Determine the (X, Y) coordinate at the center of the cell enclosing the given text.  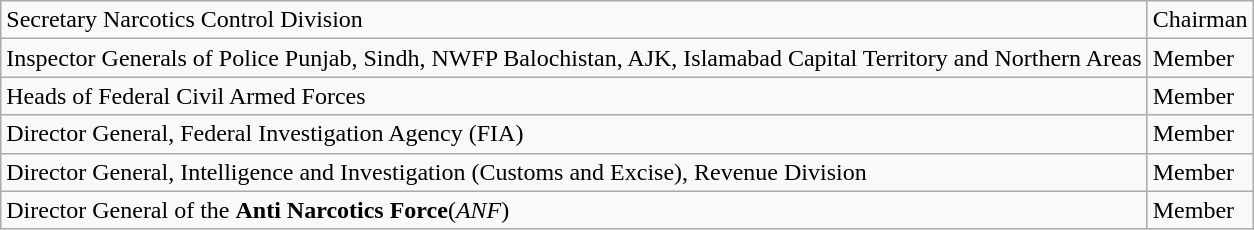
Director General, Federal Investigation Agency (FIA) (574, 134)
Inspector Generals of Police Punjab, Sindh, NWFP Balochistan, AJK, Islamabad Capital Territory and Northern Areas (574, 58)
Heads of Federal Civil Armed Forces (574, 96)
Director General of the Anti Narcotics Force(ANF) (574, 210)
Director General, Intelligence and Investigation (Customs and Excise), Revenue Division (574, 172)
Secretary Narcotics Control Division (574, 20)
Chairman (1200, 20)
